Scan for the cell matching the given text and deliver its [x, y] coordinate at center. 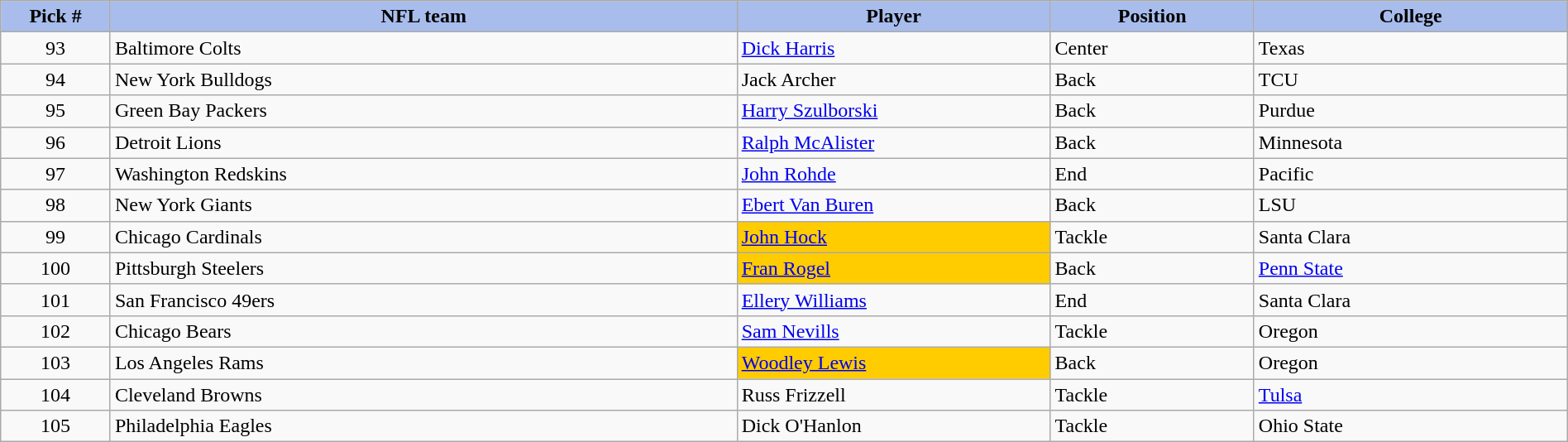
NFL team [423, 17]
TCU [1411, 79]
Dick O'Hanlon [893, 426]
Pittsburgh Steelers [423, 268]
Sam Nevills [893, 331]
Ohio State [1411, 426]
96 [56, 142]
Dick Harris [893, 48]
Penn State [1411, 268]
Los Angeles Rams [423, 363]
New York Bulldogs [423, 79]
100 [56, 268]
Tulsa [1411, 395]
LSU [1411, 205]
Jack Archer [893, 79]
Philadelphia Eagles [423, 426]
Center [1152, 48]
John Hock [893, 237]
Texas [1411, 48]
John Rohde [893, 174]
College [1411, 17]
105 [56, 426]
Pacific [1411, 174]
93 [56, 48]
Minnesota [1411, 142]
New York Giants [423, 205]
Washington Redskins [423, 174]
Baltimore Colts [423, 48]
Pick # [56, 17]
101 [56, 300]
San Francisco 49ers [423, 300]
95 [56, 111]
99 [56, 237]
Detroit Lions [423, 142]
Position [1152, 17]
Russ Frizzell [893, 395]
103 [56, 363]
Woodley Lewis [893, 363]
Chicago Bears [423, 331]
102 [56, 331]
Cleveland Browns [423, 395]
Ellery Williams [893, 300]
Harry Szulborski [893, 111]
98 [56, 205]
Fran Rogel [893, 268]
Chicago Cardinals [423, 237]
Purdue [1411, 111]
97 [56, 174]
94 [56, 79]
Ralph McAlister [893, 142]
104 [56, 395]
Player [893, 17]
Green Bay Packers [423, 111]
Ebert Van Buren [893, 205]
